Find where the given text appears and provide that cell's center as (x, y) coordinate. 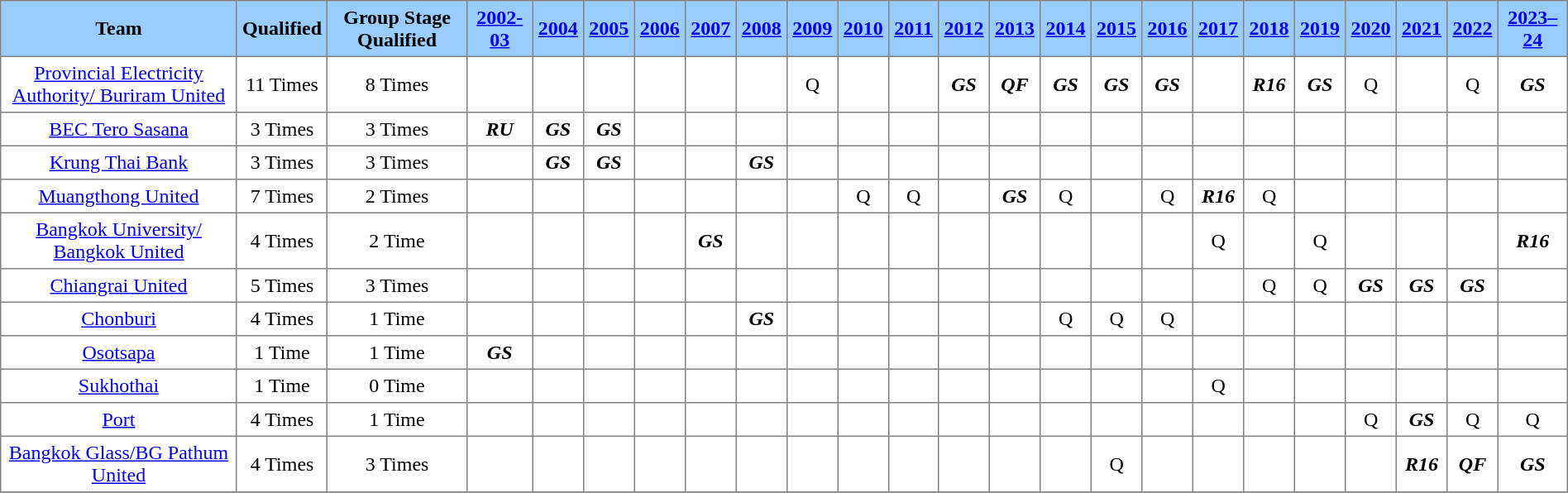
Muangthong United (119, 196)
0 Time (397, 385)
2021 (1422, 29)
Chiangrai United (119, 285)
2 Times (397, 196)
Port (119, 419)
Bangkok University/ Bangkok United (119, 241)
2 Time (397, 241)
2017 (1218, 29)
Chonburi (119, 318)
2015 (1116, 29)
2012 (964, 29)
7 Times (282, 196)
2014 (1066, 29)
2005 (610, 29)
Qualified (282, 29)
Sukhothai (119, 385)
2008 (762, 29)
2019 (1320, 29)
RU (500, 129)
11 Times (282, 84)
2018 (1269, 29)
Group Stage Qualified (397, 29)
BEC Tero Sasana (119, 129)
2006 (660, 29)
2007 (711, 29)
8 Times (397, 84)
Osotsapa (119, 352)
2020 (1371, 29)
2023–24 (1532, 29)
2004 (558, 29)
2002-03 (500, 29)
Provincial Electricity Authority/ Buriram United (119, 84)
2016 (1168, 29)
Bangkok Glass/BG Pathum United (119, 464)
2011 (914, 29)
2022 (1473, 29)
2010 (863, 29)
Team (119, 29)
2009 (813, 29)
5 Times (282, 285)
Krung Thai Bank (119, 162)
2013 (1015, 29)
